Output the (X, Y) coordinate of the center of the cell containing the given text.  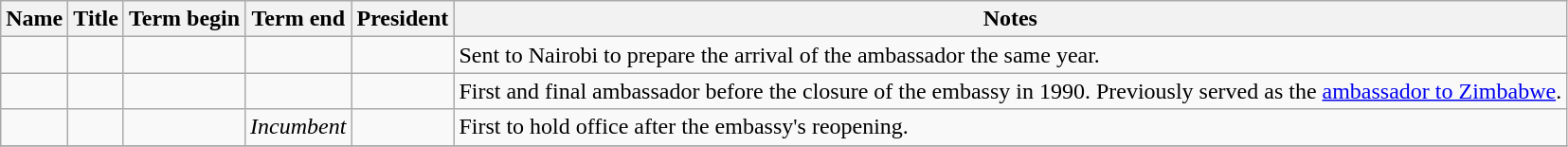
Term end (298, 19)
Term begin (184, 19)
Notes (1010, 19)
First and final ambassador before the closure of the embassy in 1990. Previously served as the ambassador to Zimbabwe. (1010, 91)
Name (34, 19)
Incumbent (298, 127)
Sent to Nairobi to prepare the arrival of the ambassador the same year. (1010, 55)
President (403, 19)
First to hold office after the embassy's reopening. (1010, 127)
Title (97, 19)
